Detect which cell encompasses the target text, then output its [x, y] center coordinate. 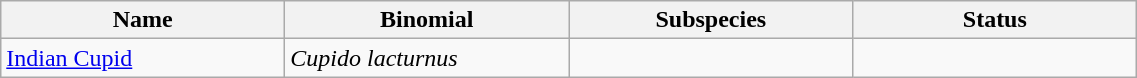
Subspecies [711, 20]
Status [995, 20]
Binomial [427, 20]
Cupido lacturnus [427, 58]
Name [143, 20]
Indian Cupid [143, 58]
